Extract the [x, y] coordinate from the center of the cell holding the provided text.  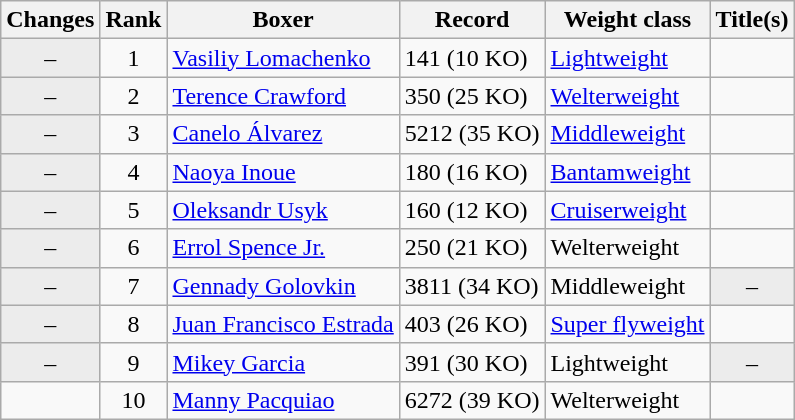
403 (26 KO) [472, 324]
5212 (35 KO) [472, 134]
Title(s) [752, 20]
8 [134, 324]
3 [134, 134]
Vasiliy Lomachenko [283, 58]
141 (10 KO) [472, 58]
350 (25 KO) [472, 96]
Boxer [283, 20]
Bantamweight [628, 172]
391 (30 KO) [472, 362]
Rank [134, 20]
6 [134, 248]
9 [134, 362]
160 (12 KO) [472, 210]
Weight class [628, 20]
6272 (39 KO) [472, 400]
180 (16 KO) [472, 172]
3811 (34 KO) [472, 286]
4 [134, 172]
Canelo Álvarez [283, 134]
Super flyweight [628, 324]
Changes [50, 20]
Juan Francisco Estrada [283, 324]
10 [134, 400]
Oleksandr Usyk [283, 210]
7 [134, 286]
Naoya Inoue [283, 172]
2 [134, 96]
Mikey Garcia [283, 362]
Record [472, 20]
Cruiserweight [628, 210]
5 [134, 210]
Errol Spence Jr. [283, 248]
1 [134, 58]
250 (21 KO) [472, 248]
Manny Pacquiao [283, 400]
Gennady Golovkin [283, 286]
Terence Crawford [283, 96]
